Find where the given text appears and provide that cell's center as (X, Y) coordinate. 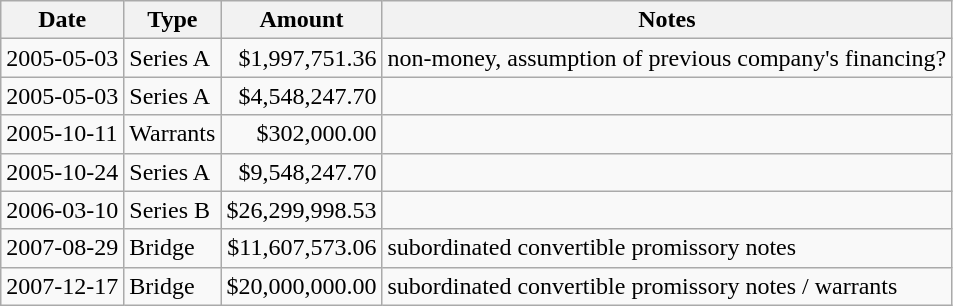
2007-12-17 (62, 286)
$1,997,751.36 (302, 58)
2006-03-10 (62, 210)
Series B (172, 210)
subordinated convertible promissory notes / warrants (667, 286)
Type (172, 20)
Notes (667, 20)
$9,548,247.70 (302, 172)
$26,299,998.53 (302, 210)
2007-08-29 (62, 248)
$11,607,573.06 (302, 248)
$302,000.00 (302, 134)
$4,548,247.70 (302, 96)
Date (62, 20)
Warrants (172, 134)
subordinated convertible promissory notes (667, 248)
Amount (302, 20)
2005-10-11 (62, 134)
non-money, assumption of previous company's financing? (667, 58)
$20,000,000.00 (302, 286)
2005-10-24 (62, 172)
